Identify which cell holds the provided text, then report its (X, Y) central coordinate. 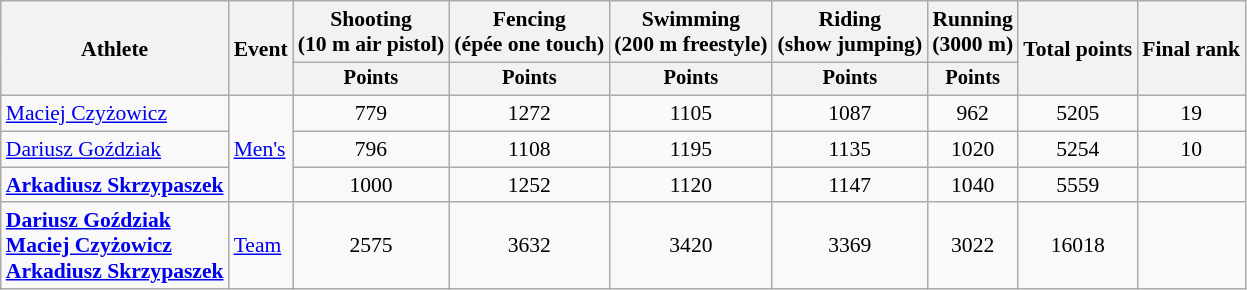
1105 (690, 114)
Swimming(200 m freestyle) (690, 32)
5205 (1078, 114)
1120 (690, 185)
16018 (1078, 246)
Dariusz Goździak (115, 150)
Riding(show jumping) (850, 32)
796 (372, 150)
5254 (1078, 150)
Running(3000 m) (972, 32)
3632 (529, 246)
Maciej Czyżowicz (115, 114)
3369 (850, 246)
Fencing(épée one touch) (529, 32)
10 (1191, 150)
Final rank (1191, 48)
Athlete (115, 48)
19 (1191, 114)
1108 (529, 150)
Arkadiusz Skrzypaszek (115, 185)
1087 (850, 114)
962 (972, 114)
1252 (529, 185)
1020 (972, 150)
3022 (972, 246)
Total points (1078, 48)
1195 (690, 150)
Men's (261, 150)
779 (372, 114)
1135 (850, 150)
Team (261, 246)
1147 (850, 185)
3420 (690, 246)
2575 (372, 246)
1272 (529, 114)
Dariusz GoździakMaciej CzyżowiczArkadiusz Skrzypaszek (115, 246)
Shooting(10 m air pistol) (372, 32)
Event (261, 48)
1000 (372, 185)
1040 (972, 185)
5559 (1078, 185)
